Extract the (X, Y) coordinate from the center of the cell holding the provided text.  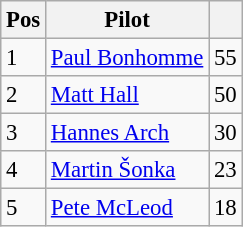
50 (226, 95)
55 (226, 58)
Pilot (128, 20)
3 (24, 133)
Paul Bonhomme (128, 58)
1 (24, 58)
4 (24, 170)
Hannes Arch (128, 133)
23 (226, 170)
Pos (24, 20)
18 (226, 208)
5 (24, 208)
30 (226, 133)
2 (24, 95)
Martin Šonka (128, 170)
Matt Hall (128, 95)
Pete McLeod (128, 208)
